Identify which cell holds the provided text, then report its (x, y) central coordinate. 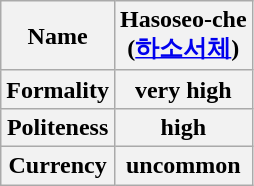
Politeness (58, 127)
Formality (58, 89)
uncommon (183, 165)
Hasoseo-che(하소서체) (183, 36)
high (183, 127)
very high (183, 89)
Name (58, 36)
Currency (58, 165)
